Search for the cell housing the specified text and yield its [x, y] center coordinate. 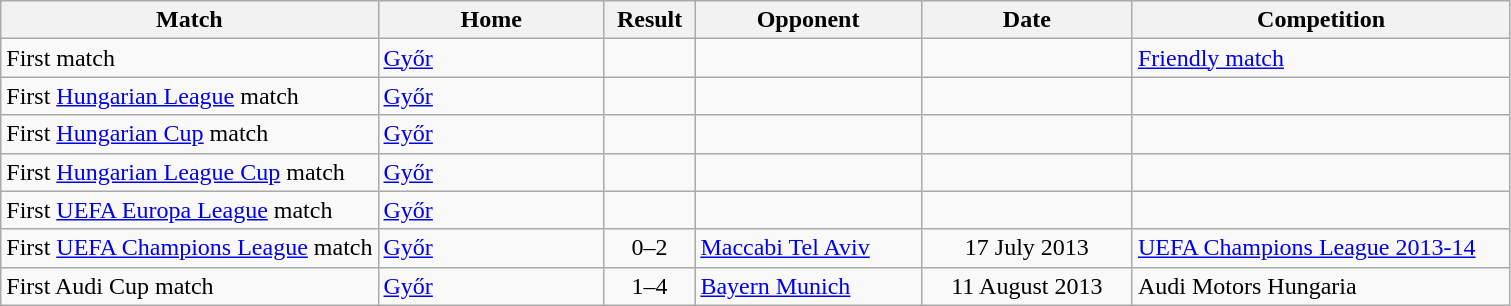
UEFA Champions League 2013-14 [1320, 248]
Competition [1320, 20]
First Audi Cup match [190, 286]
Result [650, 20]
Bayern Munich [808, 286]
1–4 [650, 286]
First UEFA Champions League match [190, 248]
Match [190, 20]
First match [190, 58]
17 July 2013 [1026, 248]
First Hungarian Cup match [190, 134]
Audi Motors Hungaria [1320, 286]
First Hungarian League match [190, 96]
Date [1026, 20]
Maccabi Tel Aviv [808, 248]
Home [491, 20]
0–2 [650, 248]
Friendly match [1320, 58]
11 August 2013 [1026, 286]
First UEFA Europa League match [190, 210]
Opponent [808, 20]
First Hungarian League Cup match [190, 172]
